Provide the (X, Y) coordinate of the cell's center where the given text is located.  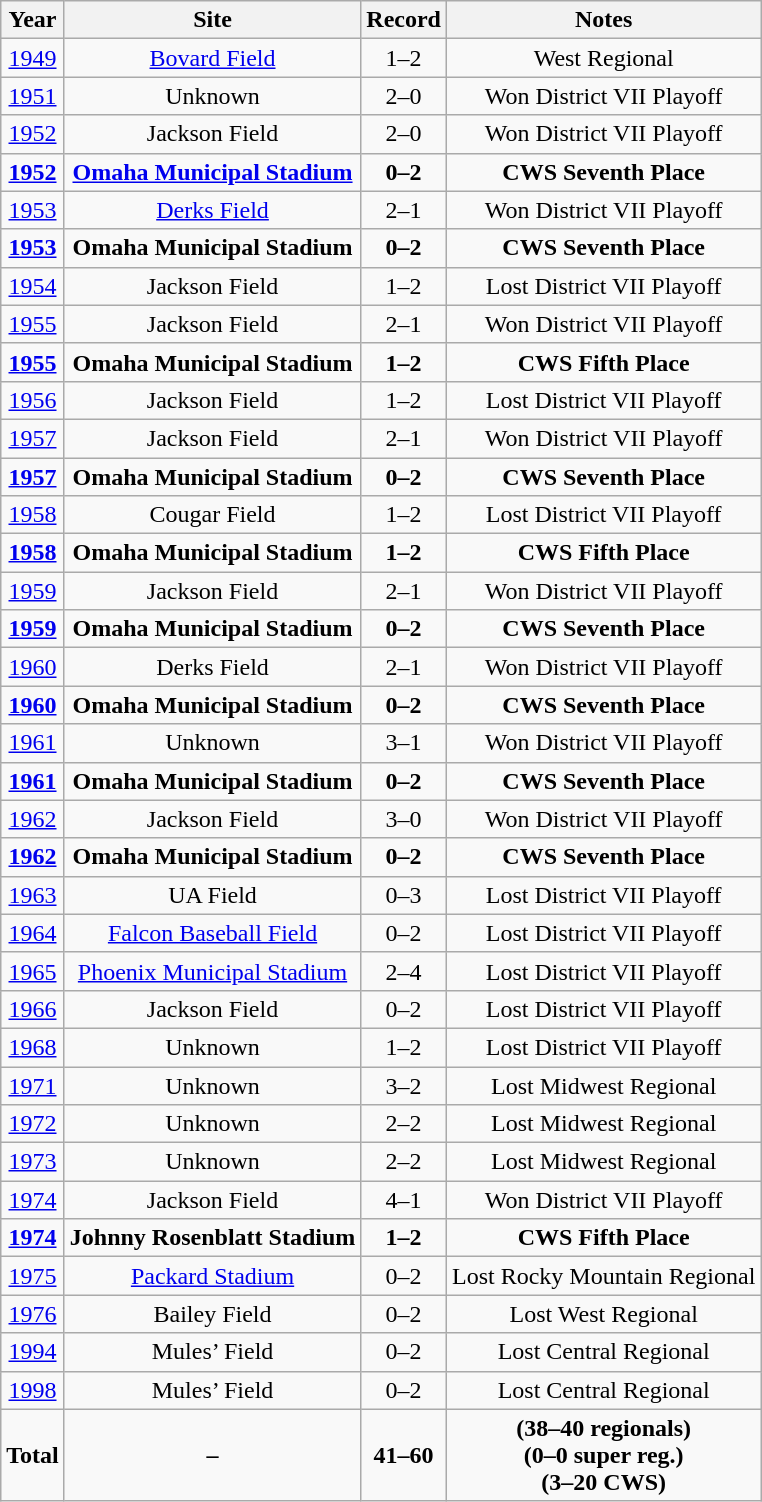
1956 (33, 400)
1968 (33, 1047)
Lost Rocky Mountain Regional (603, 1276)
1949 (33, 58)
Year (33, 20)
1973 (33, 1162)
Site (212, 20)
2–4 (404, 971)
Lost West Regional (603, 1314)
Bailey Field (212, 1314)
Johnny Rosenblatt Stadium (212, 1238)
1998 (33, 1390)
Cougar Field (212, 515)
3–0 (404, 819)
1994 (33, 1352)
3–2 (404, 1085)
1976 (33, 1314)
0–3 (404, 895)
UA Field (212, 895)
Bovard Field (212, 58)
(38–40 regionals)(0–0 super reg.)(3–20 CWS) (603, 1455)
1966 (33, 1009)
1972 (33, 1124)
– (212, 1455)
Phoenix Municipal Stadium (212, 971)
Record (404, 20)
West Regional (603, 58)
Total (33, 1455)
41–60 (404, 1455)
Packard Stadium (212, 1276)
1971 (33, 1085)
3–1 (404, 743)
1975 (33, 1276)
4–1 (404, 1200)
1964 (33, 933)
Falcon Baseball Field (212, 933)
1965 (33, 971)
1951 (33, 96)
1963 (33, 895)
1954 (33, 286)
Notes (603, 20)
